For the text-containing cell, return its midpoint in (x, y) coordinate format. 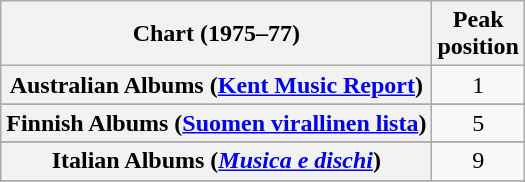
1 (478, 85)
Australian Albums (Kent Music Report) (216, 85)
Finnish Albums (Suomen virallinen lista) (216, 123)
Chart (1975–77) (216, 34)
9 (478, 161)
Peakposition (478, 34)
5 (478, 123)
Italian Albums (Musica e dischi) (216, 161)
